Identify which cell holds the provided text, then report its [X, Y] central coordinate. 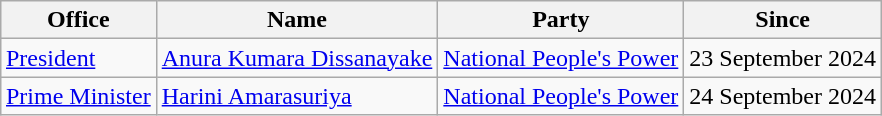
23 September 2024 [783, 58]
Harini Amarasuriya [297, 96]
Anura Kumara Dissanayake [297, 58]
Since [783, 20]
24 September 2024 [783, 96]
Party [561, 20]
Name [297, 20]
Prime Minister [78, 96]
President [78, 58]
Office [78, 20]
